From the cell containing the given text, extract its center point as (x, y) coordinate. 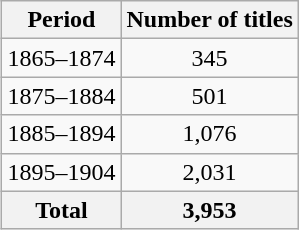
2,031 (210, 172)
1865–1874 (62, 58)
3,953 (210, 210)
Period (62, 20)
Total (62, 210)
1,076 (210, 134)
1875–1884 (62, 96)
501 (210, 96)
345 (210, 58)
1895–1904 (62, 172)
1885–1894 (62, 134)
Number of titles (210, 20)
